Pinpoint the cell where the given text exists, returning its [X, Y] midpoint coordinate. 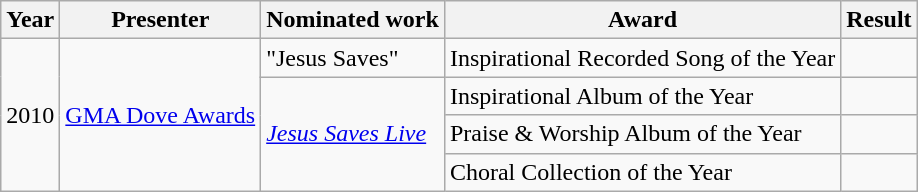
Jesus Saves Live [353, 134]
Award [642, 20]
Year [30, 20]
Inspirational Album of the Year [642, 96]
2010 [30, 115]
Presenter [160, 20]
GMA Dove Awards [160, 115]
"Jesus Saves" [353, 58]
Choral Collection of the Year [642, 172]
Inspirational Recorded Song of the Year [642, 58]
Praise & Worship Album of the Year [642, 134]
Nominated work [353, 20]
Result [879, 20]
